Extract the (X, Y) coordinate from the center of the cell holding the provided text.  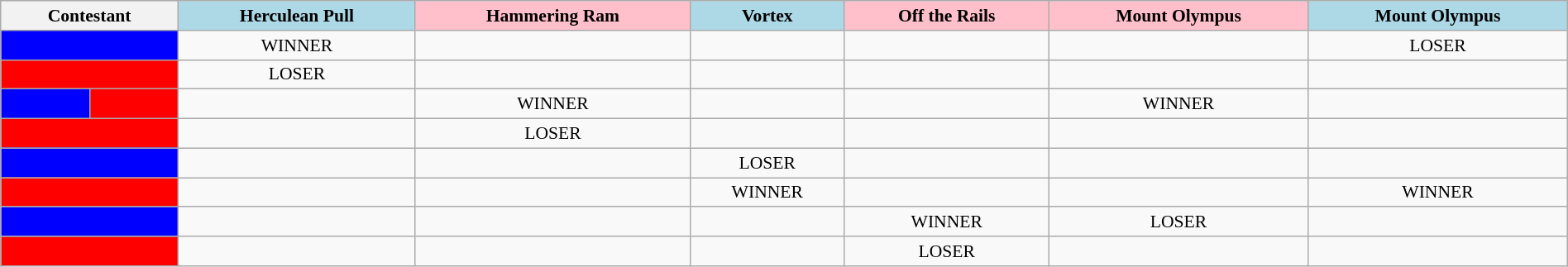
Off the Rails (946, 16)
Hammering Ram (552, 16)
Contestant (89, 16)
Herculean Pull (296, 16)
Vortex (767, 16)
